Find where the given text appears and provide that cell's center as [X, Y] coordinate. 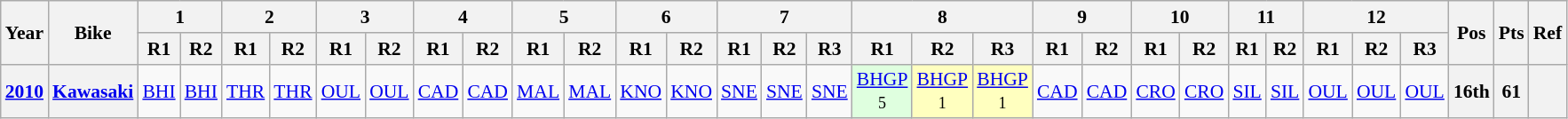
Year [25, 32]
Ref [1548, 32]
2 [270, 17]
11 [1266, 17]
BHGP5 [883, 91]
3 [366, 17]
1 [179, 17]
9 [1081, 17]
61 [1511, 91]
Kawasaki [92, 91]
8 [943, 17]
Pts [1511, 32]
4 [463, 17]
Pos [1472, 32]
2010 [25, 91]
12 [1376, 17]
5 [564, 17]
7 [785, 17]
Bike [92, 32]
6 [666, 17]
16th [1472, 91]
10 [1179, 17]
